Identify which cell holds the provided text, then report its (x, y) central coordinate. 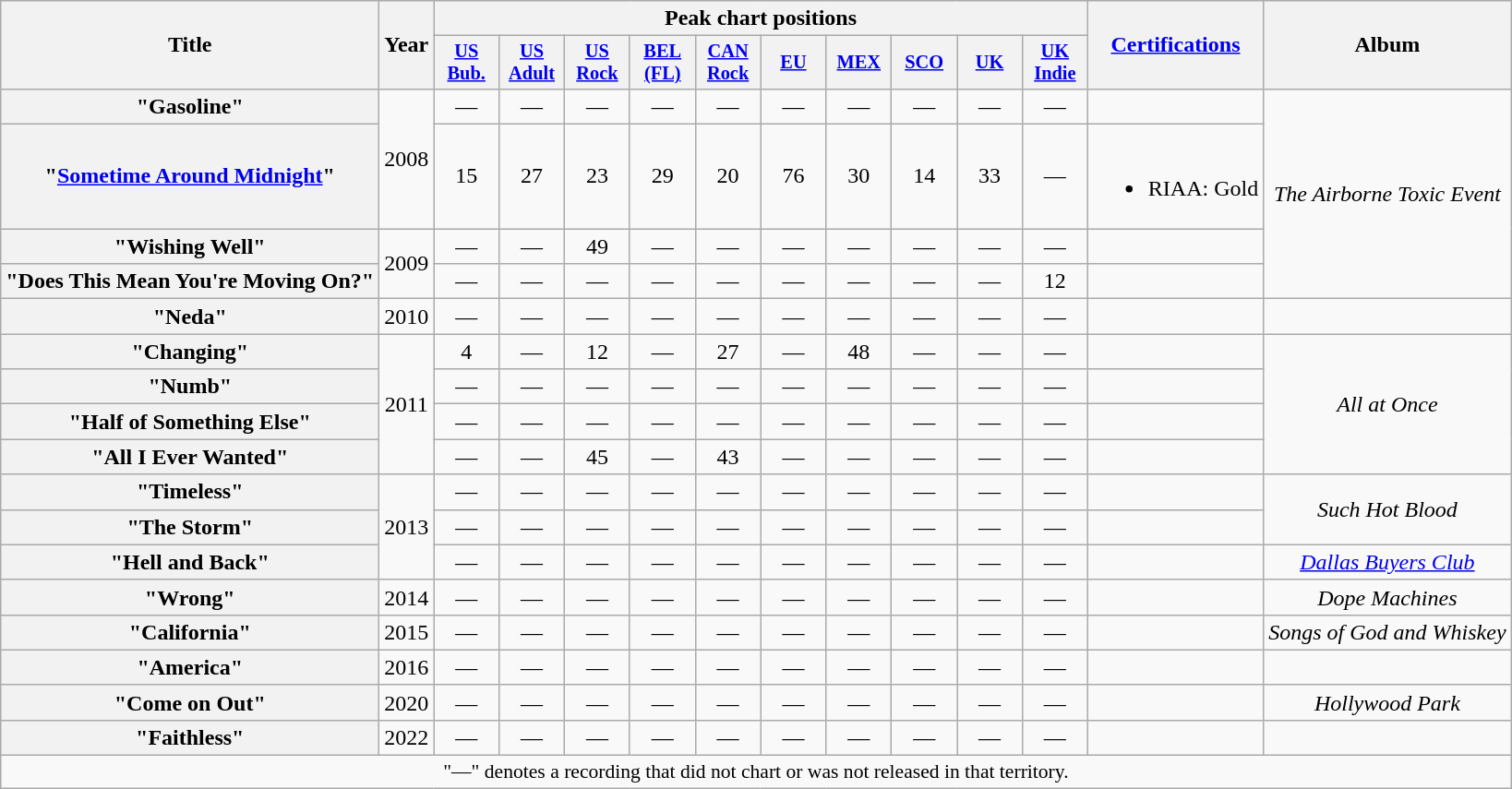
"Half of Something Else" (190, 422)
UK (990, 63)
USRock (596, 63)
"Wishing Well" (190, 246)
33 (990, 177)
2008 (406, 159)
All at Once (1387, 404)
Songs of God and Whiskey (1387, 632)
Hollywood Park (1387, 702)
2022 (406, 737)
"Neda" (190, 317)
30 (858, 177)
BEL(FL) (663, 63)
"Wrong" (190, 597)
15 (467, 177)
2009 (406, 264)
20 (727, 177)
The Airborne Toxic Event (1387, 194)
RIAA: Gold (1175, 177)
"The Storm" (190, 527)
"America" (190, 667)
"Hell and Back" (190, 562)
2015 (406, 632)
"—" denotes a recording that did not chart or was not released in that territory. (756, 772)
2016 (406, 667)
23 (596, 177)
2011 (406, 404)
UKIndie (1054, 63)
Peak chart positions (761, 18)
"Numb" (190, 387)
48 (858, 352)
USAdult (532, 63)
14 (925, 177)
76 (794, 177)
Such Hot Blood (1387, 509)
Year (406, 45)
SCO (925, 63)
EU (794, 63)
45 (596, 457)
Dope Machines (1387, 597)
43 (727, 457)
4 (467, 352)
"Timeless" (190, 492)
29 (663, 177)
Dallas Buyers Club (1387, 562)
USBub. (467, 63)
CANRock (727, 63)
"Come on Out" (190, 702)
Certifications (1175, 45)
"Faithless" (190, 737)
"Gasoline" (190, 106)
2010 (406, 317)
Album (1387, 45)
49 (596, 246)
2013 (406, 527)
2020 (406, 702)
2014 (406, 597)
"Sometime Around Midnight" (190, 177)
"California" (190, 632)
"Changing" (190, 352)
Title (190, 45)
"All I Ever Wanted" (190, 457)
MEX (858, 63)
"Does This Mean You're Moving On?" (190, 281)
